Locate the cell with the specified text and output its (X, Y) center coordinate. 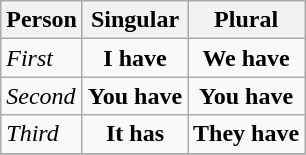
Person (42, 20)
I have (134, 58)
We have (246, 58)
Singular (134, 20)
Second (42, 96)
Plural (246, 20)
They have (246, 134)
Third (42, 134)
It has (134, 134)
First (42, 58)
